Return the [x, y] coordinate for the center point of the cell that contains the specified text.  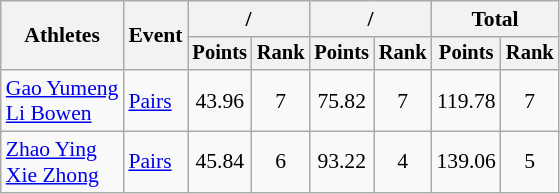
5 [530, 162]
Total [494, 19]
43.96 [220, 100]
93.22 [341, 162]
Zhao Ying Xie Zhong [62, 162]
119.78 [466, 100]
6 [281, 162]
Gao Yumeng Li Bowen [62, 100]
45.84 [220, 162]
Event [155, 36]
75.82 [341, 100]
Athletes [62, 36]
139.06 [466, 162]
4 [403, 162]
